From the cell containing the given text, extract its center point as (X, Y) coordinate. 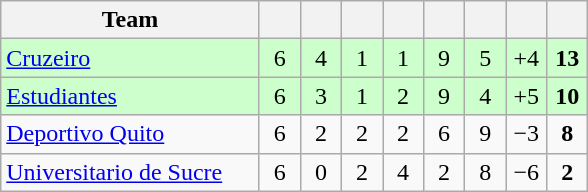
Estudiantes (130, 96)
5 (486, 58)
−3 (526, 134)
+5 (526, 96)
Deportivo Quito (130, 134)
Team (130, 20)
Universitario de Sucre (130, 172)
Cruzeiro (130, 58)
−6 (526, 172)
3 (320, 96)
10 (568, 96)
0 (320, 172)
+4 (526, 58)
13 (568, 58)
